Return the (X, Y) coordinate for the center point of the cell that contains the specified text.  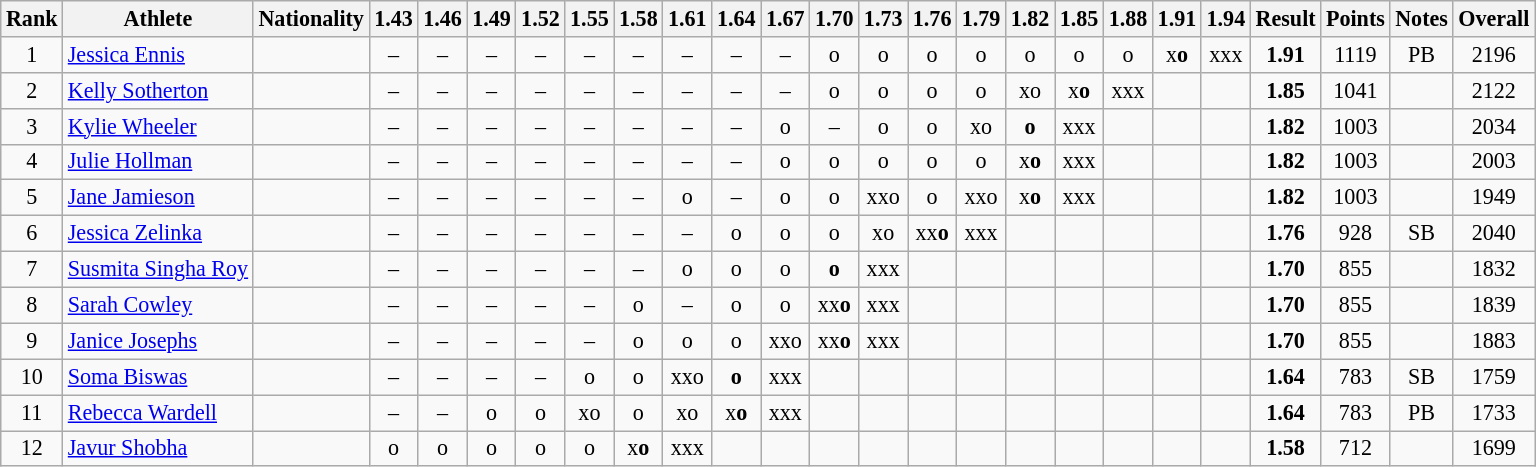
Points (1356, 18)
1839 (1494, 305)
Athlete (158, 18)
1832 (1494, 269)
Javur Shobha (158, 448)
1.67 (786, 18)
1.79 (982, 18)
8 (32, 305)
Janice Josephs (158, 341)
Notes (1422, 18)
11 (32, 412)
1759 (1494, 377)
2040 (1494, 233)
712 (1356, 448)
1.49 (492, 18)
2196 (1494, 54)
1.73 (884, 18)
1.43 (394, 18)
Susmita Singha Roy (158, 269)
Soma Biswas (158, 377)
2034 (1494, 126)
Result (1285, 18)
Sarah Cowley (158, 305)
Nationality (311, 18)
Rank (32, 18)
10 (32, 377)
1 (32, 54)
Rebecca Wardell (158, 412)
1.55 (590, 18)
1949 (1494, 198)
1699 (1494, 448)
9 (32, 341)
3 (32, 126)
Jane Jamieson (158, 198)
12 (32, 448)
1.46 (442, 18)
1883 (1494, 341)
1041 (1356, 90)
2 (32, 90)
1.52 (540, 18)
1119 (1356, 54)
6 (32, 233)
Julie Hollman (158, 162)
Kylie Wheeler (158, 126)
Overall (1494, 18)
1733 (1494, 412)
1.61 (688, 18)
1.88 (1128, 18)
Jessica Ennis (158, 54)
Jessica Zelinka (158, 233)
1.94 (1226, 18)
5 (32, 198)
928 (1356, 233)
7 (32, 269)
4 (32, 162)
2003 (1494, 162)
Kelly Sotherton (158, 90)
2122 (1494, 90)
